Locate the cell with the specified text and output its (X, Y) center coordinate. 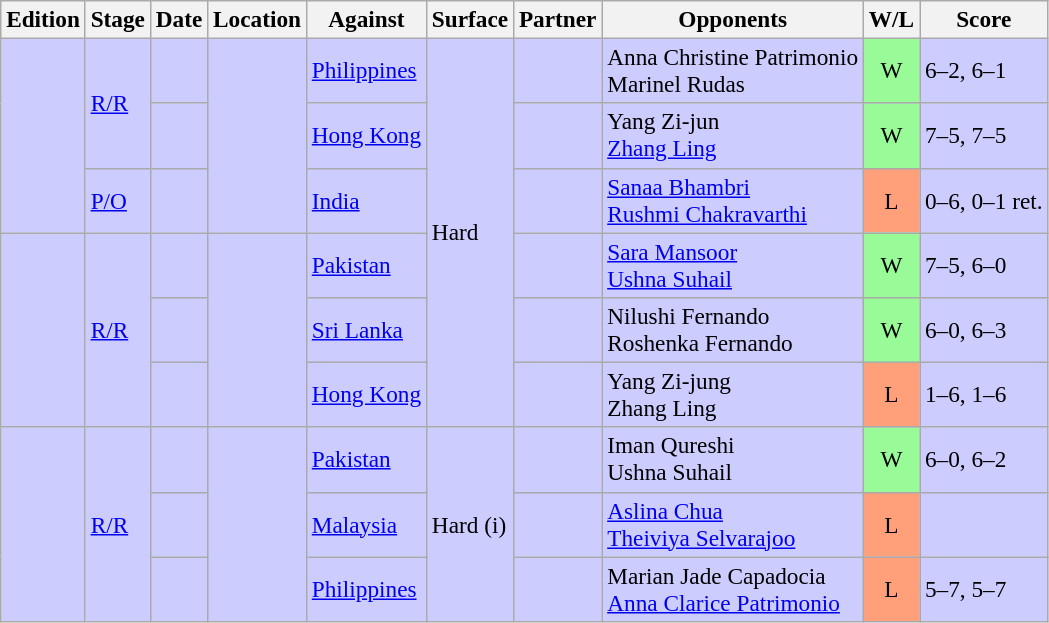
Yang Zi-jung Zhang Ling (733, 394)
Sanaa Bhambri Rushmi Chakravarthi (733, 200)
Malaysia (366, 524)
Score (984, 19)
Iman Qureshi Ushna Suhail (733, 460)
Date (178, 19)
Nilushi Fernando Roshenka Fernando (733, 330)
Hard (470, 232)
Sara Mansoor Ushna Suhail (733, 264)
Anna Christine Patrimonio Marinel Rudas (733, 70)
Against (366, 19)
6–2, 6–1 (984, 70)
Marian Jade Capadocia Anna Clarice Patrimonio (733, 588)
6–0, 6–2 (984, 460)
Edition (44, 19)
7–5, 6–0 (984, 264)
Sri Lanka (366, 330)
P/O (118, 200)
0–6, 0–1 ret. (984, 200)
India (366, 200)
Opponents (733, 19)
Surface (470, 19)
1–6, 1–6 (984, 394)
6–0, 6–3 (984, 330)
Hard (i) (470, 524)
Yang Zi-jun Zhang Ling (733, 136)
Location (258, 19)
W/L (891, 19)
5–7, 5–7 (984, 588)
Partner (557, 19)
Stage (118, 19)
7–5, 7–5 (984, 136)
Aslina Chua Theiviya Selvarajoo (733, 524)
